Extract the (x, y) coordinate from the center of the cell holding the provided text.  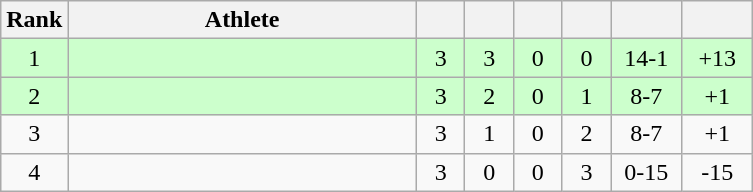
0-15 (646, 172)
14-1 (646, 58)
Athlete (242, 20)
Rank (34, 20)
+13 (718, 58)
-15 (718, 172)
4 (34, 172)
